Provide the (x, y) coordinate of the cell's center where the given text is located.  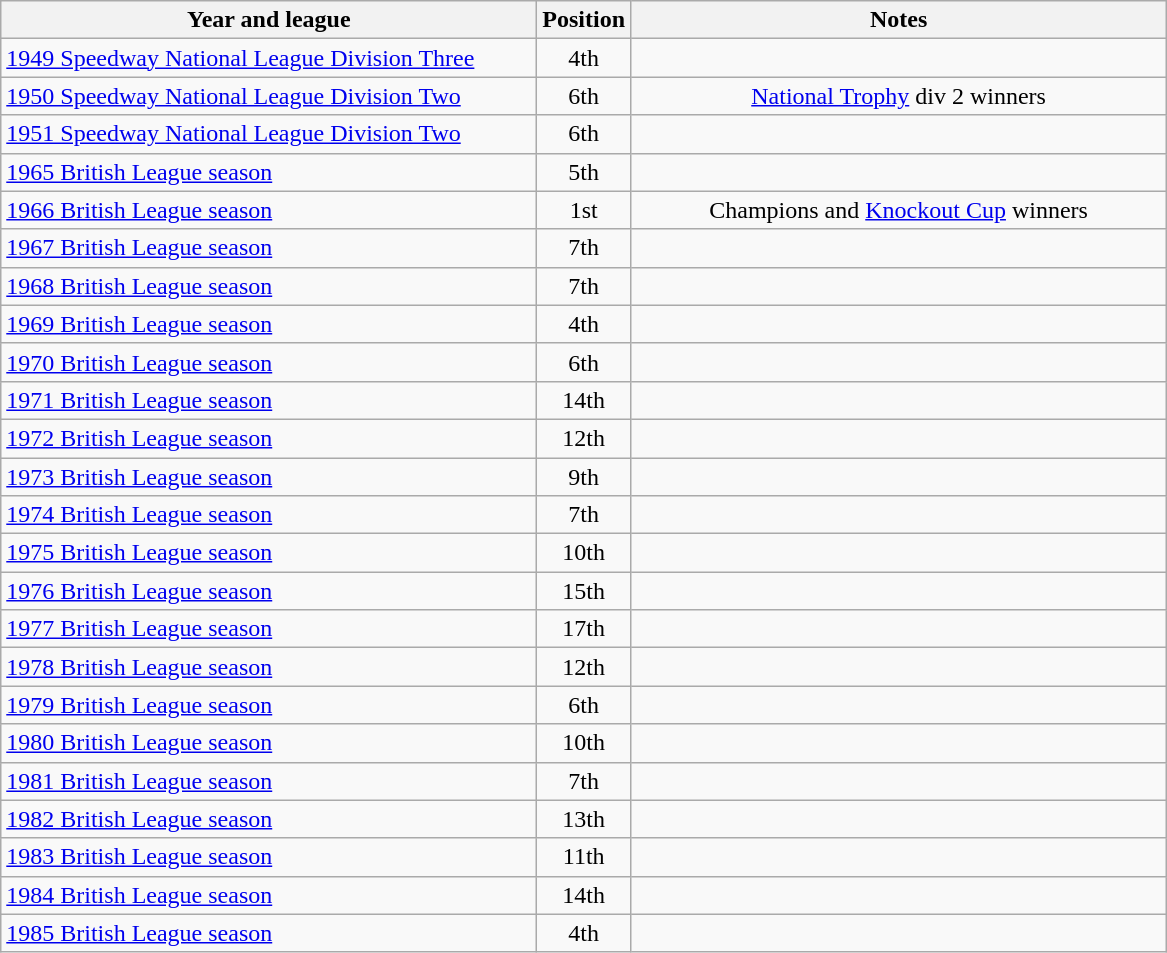
1967 British League season (269, 248)
1966 British League season (269, 210)
1977 British League season (269, 629)
1949 Speedway National League Division Three (269, 58)
1973 British League season (269, 477)
1968 British League season (269, 286)
1965 British League season (269, 172)
17th (584, 629)
1984 British League season (269, 895)
Notes (899, 20)
Year and league (269, 20)
9th (584, 477)
1980 British League season (269, 743)
Champions and Knockout Cup winners (899, 210)
1969 British League season (269, 324)
1982 British League season (269, 819)
1972 British League season (269, 438)
1975 British League season (269, 553)
1978 British League season (269, 667)
1951 Speedway National League Division Two (269, 134)
13th (584, 819)
1985 British League season (269, 933)
1981 British League season (269, 781)
5th (584, 172)
1979 British League season (269, 705)
1st (584, 210)
1950 Speedway National League Division Two (269, 96)
1970 British League season (269, 362)
Position (584, 20)
National Trophy div 2 winners (899, 96)
1974 British League season (269, 515)
15th (584, 591)
11th (584, 857)
1976 British League season (269, 591)
1971 British League season (269, 400)
1983 British League season (269, 857)
